Return (x, y) of the center of cell containing provided text 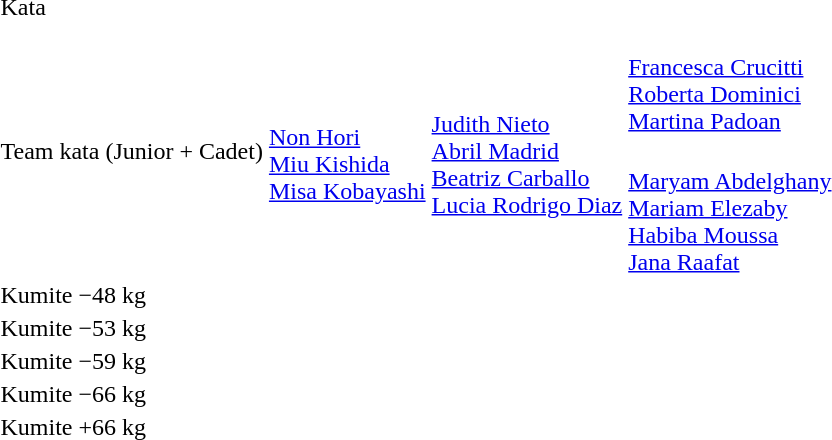
Judith NietoAbril MadridBeatriz CarballoLucia Rodrigo Diaz (527, 151)
Non HoriMiu KishidaMisa Kobayashi (347, 151)
